Extract the [X, Y] coordinate from the center of the cell holding the provided text.  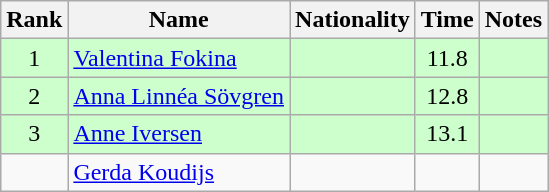
2 [34, 96]
1 [34, 58]
Rank [34, 20]
Anna Linnéa Sövgren [179, 96]
13.1 [447, 134]
Name [179, 20]
11.8 [447, 58]
3 [34, 134]
Notes [513, 20]
Nationality [353, 20]
Anne Iversen [179, 134]
Time [447, 20]
Gerda Koudijs [179, 172]
Valentina Fokina [179, 58]
12.8 [447, 96]
